Find where the given text appears and provide that cell's center as [X, Y] coordinate. 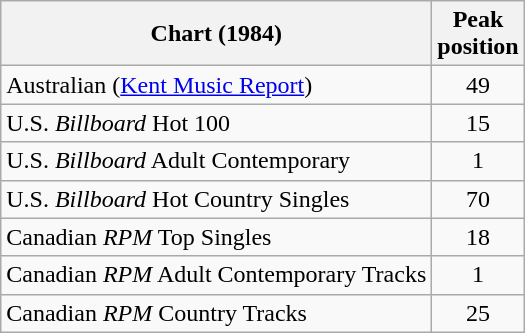
15 [478, 123]
Canadian RPM Adult Contemporary Tracks [216, 275]
Canadian RPM Top Singles [216, 237]
U.S. Billboard Adult Contemporary [216, 161]
Peakposition [478, 34]
Australian (Kent Music Report) [216, 85]
U.S. Billboard Hot Country Singles [216, 199]
25 [478, 313]
U.S. Billboard Hot 100 [216, 123]
49 [478, 85]
Chart (1984) [216, 34]
Canadian RPM Country Tracks [216, 313]
70 [478, 199]
18 [478, 237]
